Pinpoint the cell where the given text exists, returning its [x, y] midpoint coordinate. 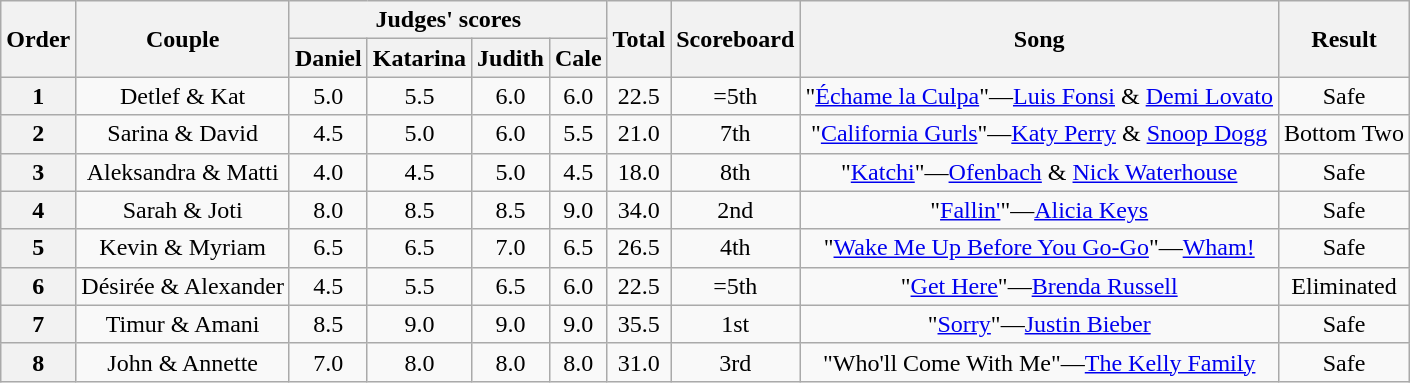
Sarina & David [183, 134]
31.0 [639, 362]
"Who'll Come With Me"—The Kelly Family [1040, 362]
34.0 [639, 210]
2 [38, 134]
"Wake Me Up Before You Go-Go"—Wham! [1040, 248]
Judith [511, 58]
1st [736, 324]
7 [38, 324]
Total [639, 39]
Sarah & Joti [183, 210]
5 [38, 248]
21.0 [639, 134]
"Katchi"—Ofenbach & Nick Waterhouse [1040, 172]
John & Annette [183, 362]
Katarina [419, 58]
"Échame la Culpa"—Luis Fonsi & Demi Lovato [1040, 96]
1 [38, 96]
Order [38, 39]
26.5 [639, 248]
Couple [183, 39]
Bottom Two [1344, 134]
Daniel [328, 58]
4th [736, 248]
"Sorry"—Justin Bieber [1040, 324]
8th [736, 172]
18.0 [639, 172]
7th [736, 134]
35.5 [639, 324]
Cale [578, 58]
Timur & Amani [183, 324]
Kevin & Myriam [183, 248]
Aleksandra & Matti [183, 172]
"Get Here"—Brenda Russell [1040, 286]
8 [38, 362]
Judges' scores [448, 20]
"California Gurls"—Katy Perry & Snoop Dogg [1040, 134]
Song [1040, 39]
Result [1344, 39]
6 [38, 286]
Désirée & Alexander [183, 286]
Eliminated [1344, 286]
2nd [736, 210]
Scoreboard [736, 39]
3 [38, 172]
4 [38, 210]
Detlef & Kat [183, 96]
3rd [736, 362]
4.0 [328, 172]
"Fallin'"—Alicia Keys [1040, 210]
